Locate the cell with the specified text and output its (X, Y) center coordinate. 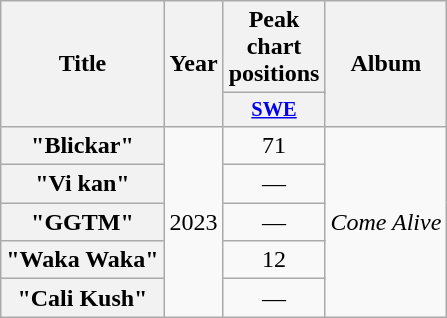
12 (274, 260)
Album (386, 64)
SWE (274, 110)
Come Alive (386, 221)
Title (82, 64)
"GGTM" (82, 222)
"Blickar" (82, 145)
"Vi kan" (82, 184)
"Cali Kush" (82, 298)
71 (274, 145)
"Waka Waka" (82, 260)
Peak chart positions (274, 47)
2023 (194, 221)
Year (194, 64)
